Determine the (x, y) coordinate at the center of the cell enclosing the given text.  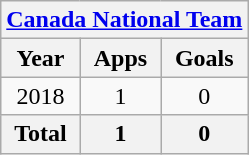
Total (40, 134)
Goals (204, 58)
Apps (120, 58)
2018 (40, 96)
Year (40, 58)
Canada National Team (124, 20)
